Pinpoint the cell where the given text exists, returning its [X, Y] midpoint coordinate. 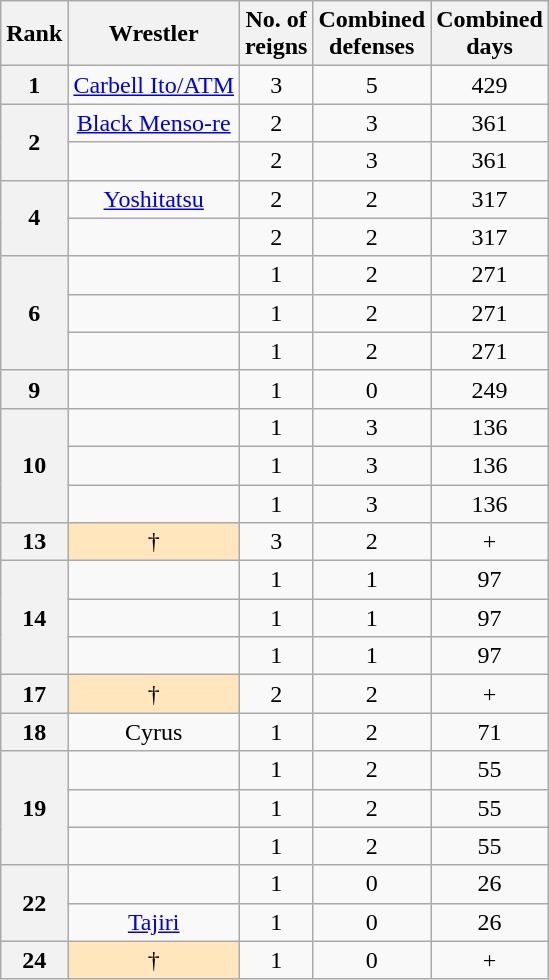
Cyrus [154, 732]
19 [34, 808]
249 [490, 389]
Wrestler [154, 34]
Combineddefenses [372, 34]
5 [372, 85]
24 [34, 960]
Combineddays [490, 34]
71 [490, 732]
13 [34, 542]
9 [34, 389]
No. ofreigns [276, 34]
6 [34, 313]
10 [34, 465]
Tajiri [154, 922]
Yoshitatsu [154, 199]
Black Menso-re [154, 123]
Rank [34, 34]
4 [34, 218]
17 [34, 694]
Carbell Ito/ATM [154, 85]
429 [490, 85]
18 [34, 732]
22 [34, 903]
14 [34, 618]
